For the text-containing cell, return its midpoint in [x, y] coordinate format. 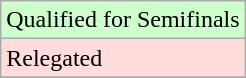
Qualified for Semifinals [123, 20]
Relegated [123, 58]
